Search for the cell housing the specified text and yield its [x, y] center coordinate. 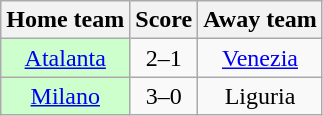
Away team [260, 20]
Venezia [260, 58]
Home team [66, 20]
Liguria [260, 96]
Atalanta [66, 58]
2–1 [164, 58]
Score [164, 20]
Milano [66, 96]
3–0 [164, 96]
